For the text-containing cell, return its midpoint in [X, Y] coordinate format. 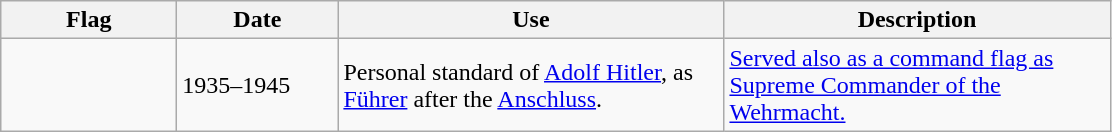
Flag [89, 20]
Description [917, 20]
Use [531, 20]
1935–1945 [258, 85]
Personal standard of Adolf Hitler, as Führer after the Anschluss. [531, 85]
Served also as a command flag as Supreme Commander of the Wehrmacht. [917, 85]
Date [258, 20]
